For the text-containing cell, return its midpoint in (X, Y) coordinate format. 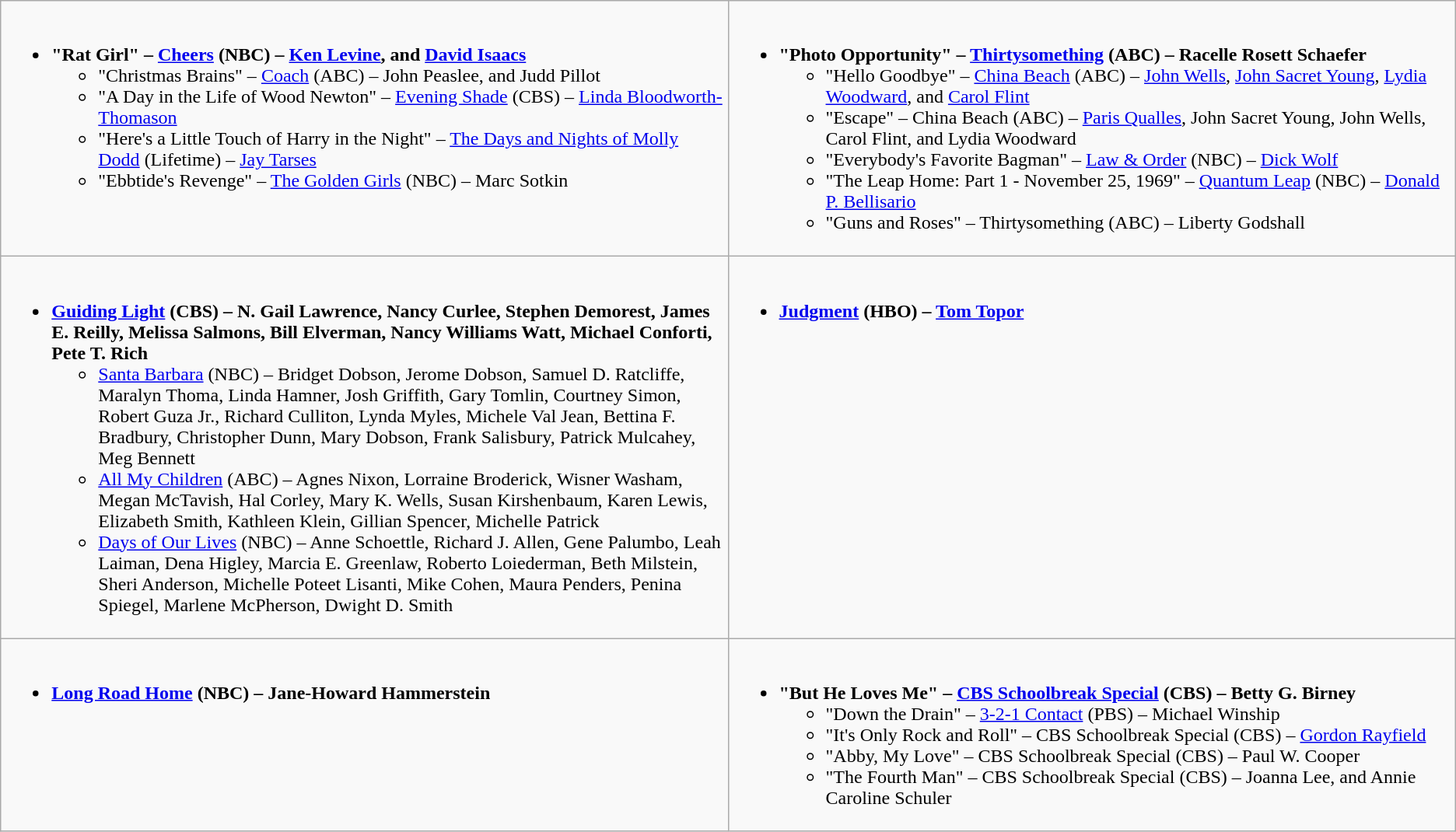
Judgment (HBO) – Tom Topor (1092, 448)
Long Road Home (NBC) – Jane-Howard Hammerstein (364, 735)
